Determine the (X, Y) coordinate at the center of the cell enclosing the given text.  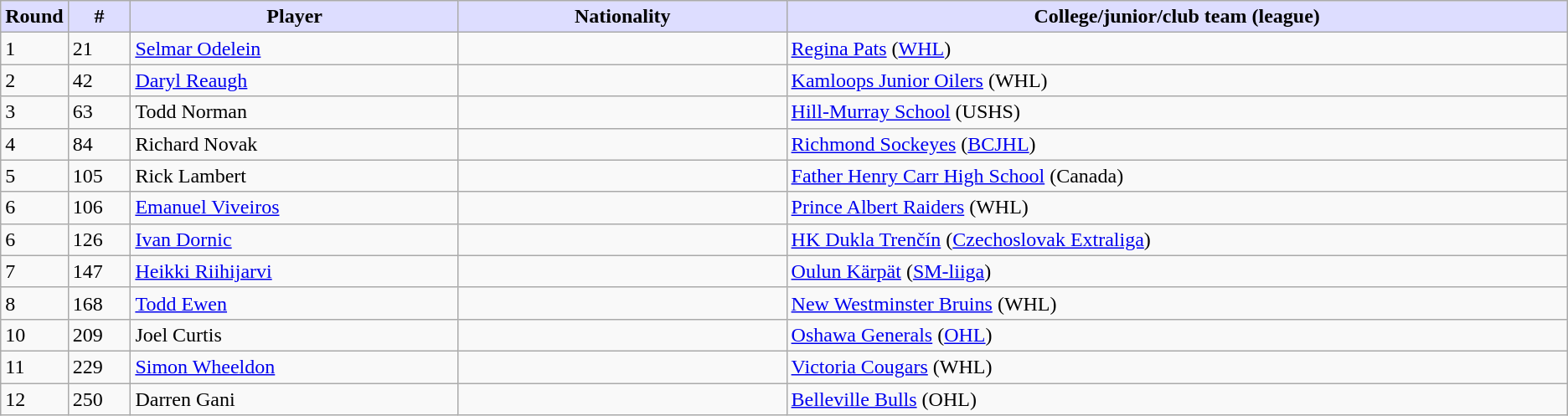
Round (34, 17)
7 (34, 271)
3 (34, 112)
5 (34, 176)
Victoria Cougars (WHL) (1177, 367)
Darren Gani (295, 399)
168 (99, 303)
Regina Pats (WHL) (1177, 49)
Father Henry Carr High School (Canada) (1177, 176)
12 (34, 399)
HK Dukla Trenčín (Czechoslovak Extraliga) (1177, 239)
147 (99, 271)
Emanuel Viveiros (295, 208)
Richmond Sockeyes (BCJHL) (1177, 144)
106 (99, 208)
250 (99, 399)
Belleville Bulls (OHL) (1177, 399)
Selmar Odelein (295, 49)
21 (99, 49)
63 (99, 112)
Nationality (622, 17)
126 (99, 239)
42 (99, 80)
229 (99, 367)
Rick Lambert (295, 176)
# (99, 17)
Simon Wheeldon (295, 367)
Richard Novak (295, 144)
Oshawa Generals (OHL) (1177, 335)
Oulun Kärpät (SM-liiga) (1177, 271)
209 (99, 335)
84 (99, 144)
10 (34, 335)
Heikki Riihijarvi (295, 271)
8 (34, 303)
Todd Ewen (295, 303)
Player (295, 17)
Prince Albert Raiders (WHL) (1177, 208)
Todd Norman (295, 112)
College/junior/club team (league) (1177, 17)
4 (34, 144)
Ivan Dornic (295, 239)
Hill-Murray School (USHS) (1177, 112)
1 (34, 49)
Kamloops Junior Oilers (WHL) (1177, 80)
11 (34, 367)
Daryl Reaugh (295, 80)
Joel Curtis (295, 335)
2 (34, 80)
New Westminster Bruins (WHL) (1177, 303)
105 (99, 176)
